Pinpoint the cell where the given text exists, returning its [X, Y] midpoint coordinate. 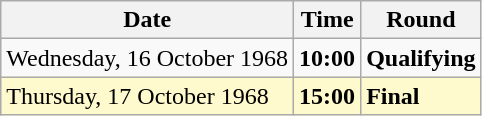
Date [148, 20]
Time [328, 20]
Qualifying [421, 58]
Final [421, 96]
Wednesday, 16 October 1968 [148, 58]
Round [421, 20]
10:00 [328, 58]
Thursday, 17 October 1968 [148, 96]
15:00 [328, 96]
